Determine the [x, y] coordinate at the center of the cell enclosing the given text.  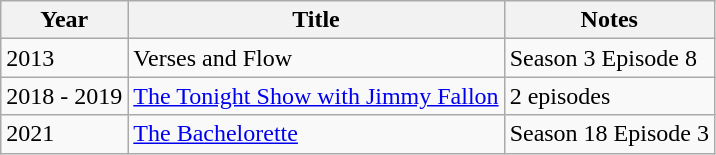
The Bachelorette [316, 134]
2013 [64, 58]
2 episodes [609, 96]
2018 - 2019 [64, 96]
Verses and Flow [316, 58]
Notes [609, 20]
Season 18 Episode 3 [609, 134]
The Tonight Show with Jimmy Fallon [316, 96]
Year [64, 20]
2021 [64, 134]
Title [316, 20]
Season 3 Episode 8 [609, 58]
